Detect which cell encompasses the target text, then output its [x, y] center coordinate. 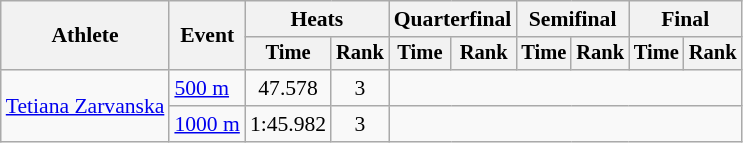
Tetiana Zarvanska [86, 106]
Final [685, 19]
47.578 [288, 88]
Quarterfinal [453, 19]
Heats [317, 19]
1:45.982 [288, 124]
Event [206, 36]
500 m [206, 88]
Semifinal [572, 19]
1000 m [206, 124]
Athlete [86, 36]
